Return the [X, Y] coordinate for the center point of the cell that contains the specified text.  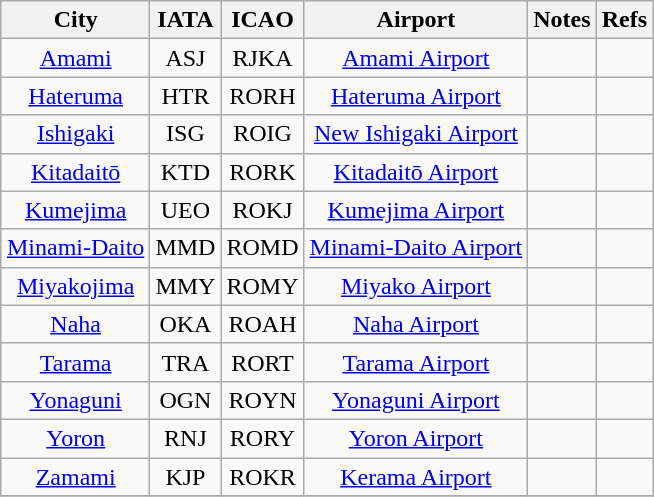
KJP [186, 477]
Kerama Airport [416, 477]
Zamami [75, 477]
MMD [186, 248]
OKA [186, 324]
Kumejima [75, 210]
Miyako Airport [416, 286]
Refs [624, 20]
Airport [416, 20]
Minami-Daito [75, 248]
ROKJ [262, 210]
Yonaguni [75, 400]
ROIG [262, 134]
ROMD [262, 248]
OGN [186, 400]
Hateruma Airport [416, 96]
UEO [186, 210]
Amami Airport [416, 58]
New Ishigaki Airport [416, 134]
ICAO [262, 20]
RJKA [262, 58]
Tarama Airport [416, 362]
Tarama [75, 362]
Hateruma [75, 96]
ROAH [262, 324]
Kitadaitō Airport [416, 172]
Yonaguni Airport [416, 400]
MMY [186, 286]
Yoron Airport [416, 438]
RORY [262, 438]
ROMY [262, 286]
HTR [186, 96]
RORK [262, 172]
ISG [186, 134]
Minami-Daito Airport [416, 248]
RNJ [186, 438]
ASJ [186, 58]
Naha [75, 324]
Miyakojima [75, 286]
Yoron [75, 438]
IATA [186, 20]
KTD [186, 172]
City [75, 20]
TRA [186, 362]
Amami [75, 58]
Naha Airport [416, 324]
Ishigaki [75, 134]
Notes [562, 20]
Kumejima Airport [416, 210]
RORH [262, 96]
Kitadaitō [75, 172]
RORT [262, 362]
ROYN [262, 400]
ROKR [262, 477]
